Return the (x, y) coordinate for the center point of the cell that contains the specified text.  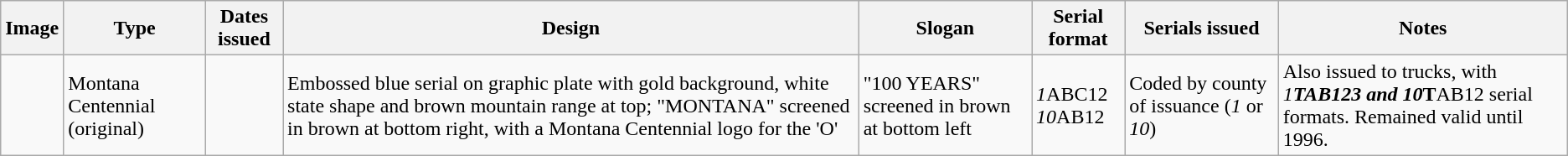
"100 YEARS" screened in brown at bottom left (945, 106)
Design (571, 29)
Montana Centennial (original) (135, 106)
Also issued to trucks, with 1TAB123 and 10TAB12 serial formats. Remained valid until 1996. (1422, 106)
Image (32, 29)
Dates issued (244, 29)
1ABC1210AB12 (1079, 106)
Serial format (1079, 29)
Type (135, 29)
Serials issued (1201, 29)
Slogan (945, 29)
Notes (1422, 29)
Coded by county of issuance (1 or 10) (1201, 106)
